Scan for the cell matching the given text and deliver its [X, Y] coordinate at center. 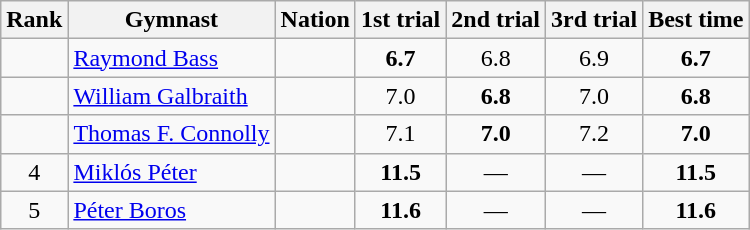
William Galbraith [172, 96]
Best time [696, 20]
Thomas F. Connolly [172, 134]
Miklós Péter [172, 172]
4 [34, 172]
7.1 [400, 134]
Nation [315, 20]
6.9 [594, 58]
3rd trial [594, 20]
1st trial [400, 20]
Rank [34, 20]
2nd trial [496, 20]
Gymnast [172, 20]
5 [34, 210]
Péter Boros [172, 210]
Raymond Bass [172, 58]
7.2 [594, 134]
